Extract the [X, Y] coordinate from the center of the cell holding the provided text.  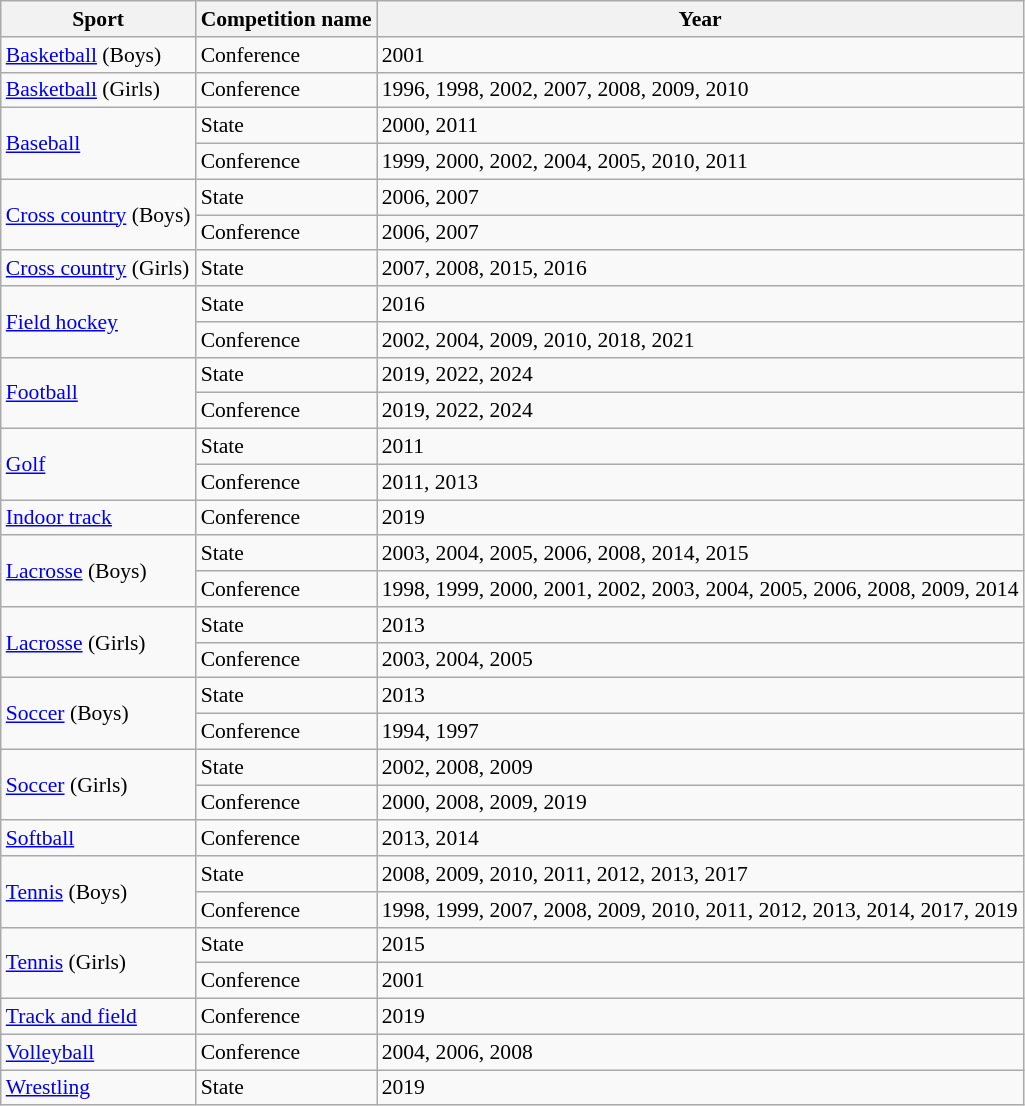
2002, 2008, 2009 [700, 767]
2008, 2009, 2010, 2011, 2012, 2013, 2017 [700, 874]
1994, 1997 [700, 732]
Cross country (Girls) [98, 269]
2011 [700, 447]
2015 [700, 945]
2000, 2008, 2009, 2019 [700, 803]
2013, 2014 [700, 839]
Lacrosse (Girls) [98, 642]
Sport [98, 19]
2011, 2013 [700, 482]
Soccer (Boys) [98, 714]
Baseball [98, 144]
Track and field [98, 1017]
2002, 2004, 2009, 2010, 2018, 2021 [700, 340]
Field hockey [98, 322]
1999, 2000, 2002, 2004, 2005, 2010, 2011 [700, 162]
Tennis (Girls) [98, 962]
Indoor track [98, 518]
Basketball (Boys) [98, 55]
Basketball (Girls) [98, 90]
2000, 2011 [700, 126]
1996, 1998, 2002, 2007, 2008, 2009, 2010 [700, 90]
Softball [98, 839]
2007, 2008, 2015, 2016 [700, 269]
Year [700, 19]
2016 [700, 304]
1998, 1999, 2000, 2001, 2002, 2003, 2004, 2005, 2006, 2008, 2009, 2014 [700, 589]
1998, 1999, 2007, 2008, 2009, 2010, 2011, 2012, 2013, 2014, 2017, 2019 [700, 910]
Wrestling [98, 1088]
Soccer (Girls) [98, 784]
Golf [98, 464]
Volleyball [98, 1052]
Cross country (Boys) [98, 214]
Tennis (Boys) [98, 892]
Lacrosse (Boys) [98, 572]
2004, 2006, 2008 [700, 1052]
2003, 2004, 2005, 2006, 2008, 2014, 2015 [700, 554]
Competition name [286, 19]
Football [98, 392]
2003, 2004, 2005 [700, 660]
